Return the (x, y) coordinate for the center point of the cell that contains the specified text.  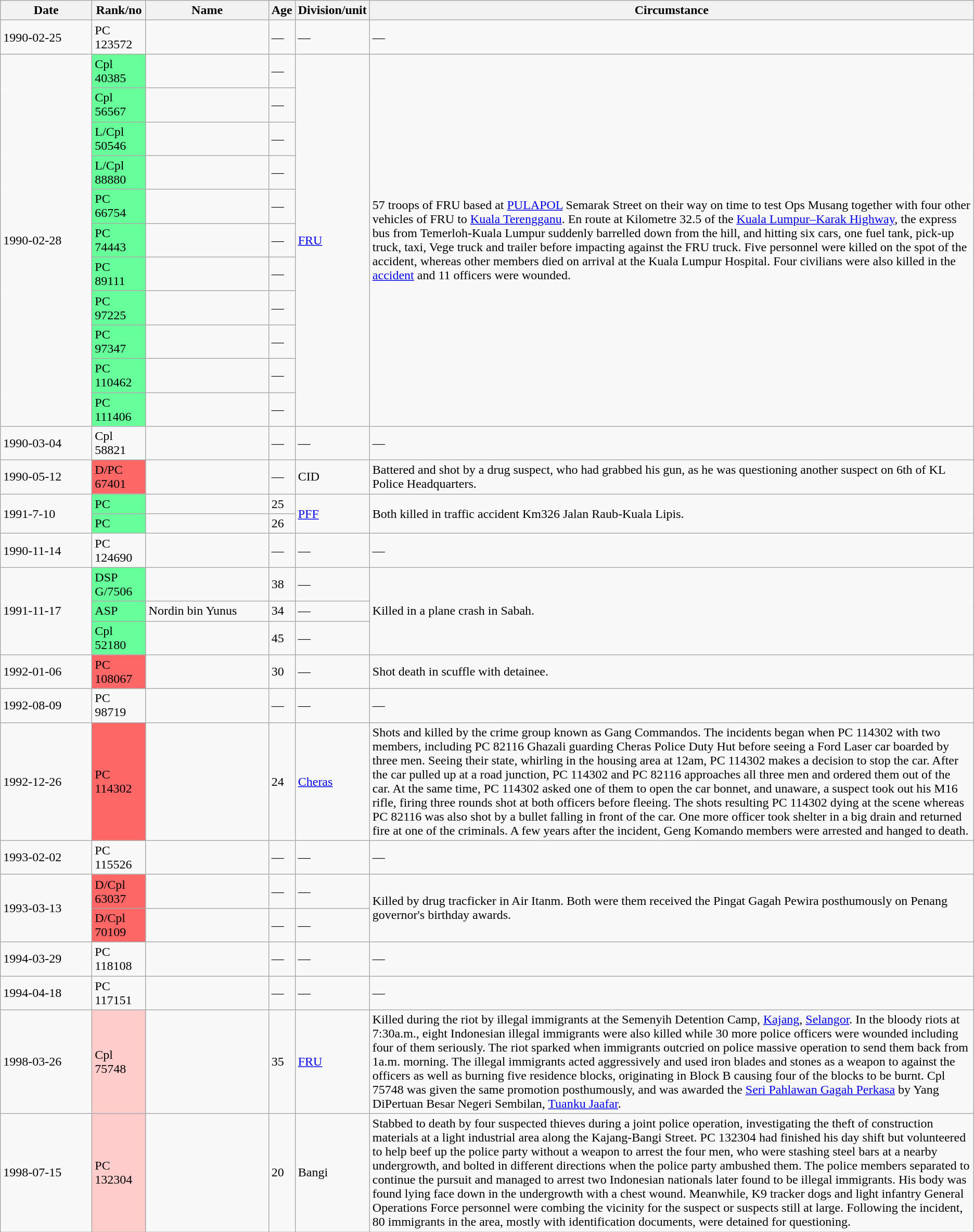
1998-03-26 (46, 1062)
D/Cpl 63037 (119, 891)
PC 97347 (119, 341)
DSP G/7506 (119, 585)
PC 114302 (119, 781)
PC 98719 (119, 705)
D/PC 67401 (119, 477)
Cpl 58821 (119, 443)
35 (282, 1062)
Cpl 52180 (119, 638)
1992-08-09 (46, 705)
1994-04-18 (46, 992)
D/Cpl 70109 (119, 925)
1991-7-10 (46, 514)
Age (282, 10)
Cpl 56567 (119, 105)
PC 89111 (119, 274)
ASP (119, 611)
1993-03-13 (46, 908)
PC 123572 (119, 37)
PC 110462 (119, 375)
38 (282, 585)
Bangi (332, 1173)
1998-07-15 (46, 1173)
1992-01-06 (46, 672)
PC 74443 (119, 240)
1990-05-12 (46, 477)
26 (282, 524)
1990-02-25 (46, 37)
1994-03-29 (46, 959)
Nordin bin Yunus (207, 611)
1990-11-14 (46, 550)
PC 111406 (119, 409)
PC 97225 (119, 308)
PC 132304 (119, 1173)
L/Cpl 88880 (119, 173)
1990-02-28 (46, 240)
1991-11-17 (46, 611)
Cpl 75748 (119, 1062)
Killed by drug tracficker in Air Itanm. Both were them received the Pingat Gagah Pewira posthumously on Penang governor's birthday awards. (671, 908)
Division/unit (332, 10)
PC 117151 (119, 992)
Battered and shot by a drug suspect, who had grabbed his gun, as he was questioning another suspect on 6th of KL Police Headquarters. (671, 477)
Rank/no (119, 10)
Circumstance (671, 10)
1992-12-26 (46, 781)
45 (282, 638)
PC 118108 (119, 959)
Cpl 40385 (119, 71)
24 (282, 781)
Name (207, 10)
Date (46, 10)
PC 124690 (119, 550)
PC 66754 (119, 206)
Both killed in traffic accident Km326 Jalan Raub-Kuala Lipis. (671, 514)
1993-02-02 (46, 857)
30 (282, 672)
PFF (332, 514)
1990-03-04 (46, 443)
20 (282, 1173)
CID (332, 477)
34 (282, 611)
L/Cpl 50546 (119, 138)
Killed in a plane crash in Sabah. (671, 611)
Cheras (332, 781)
Shot death in scuffle with detainee. (671, 672)
PC 108067 (119, 672)
PC 115526 (119, 857)
25 (282, 504)
